Scan for the cell matching the given text and deliver its [X, Y] coordinate at center. 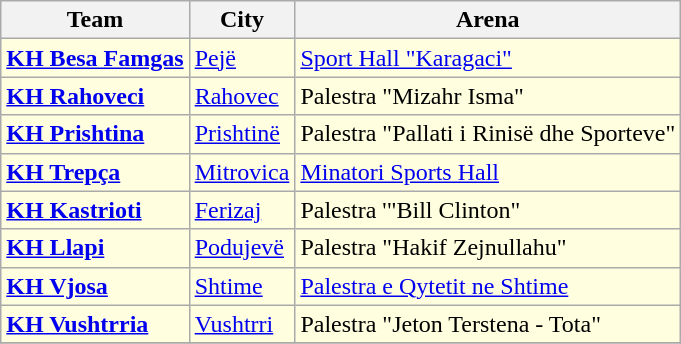
KH Kastrioti [95, 210]
Podujevë [242, 248]
Palestra '"Bill Clinton" [488, 210]
Team [95, 20]
Rahovec [242, 96]
KH Vjosa [95, 286]
Minatori Sports Hall [488, 172]
Vushtrri [242, 324]
KH Vushtrria [95, 324]
Prishtinë [242, 134]
Sport Hall "Karagaci" [488, 58]
Palestra "Pallati i Rinisë dhe Sporteve" [488, 134]
Arena [488, 20]
KH Rahoveci [95, 96]
Shtime [242, 286]
KH Trepça [95, 172]
Palestra "Jeton Terstena - Tota" [488, 324]
KH Llapi [95, 248]
Ferizaj [242, 210]
Mitrovica [242, 172]
Palestra "Hakif Zejnullahu" [488, 248]
KH Besa Famgas [95, 58]
Pejë [242, 58]
KH Prishtina [95, 134]
Palestra e Qytetit ne Shtime [488, 286]
Palestra "Mizahr Isma" [488, 96]
City [242, 20]
